Search for the cell housing the specified text and yield its (x, y) center coordinate. 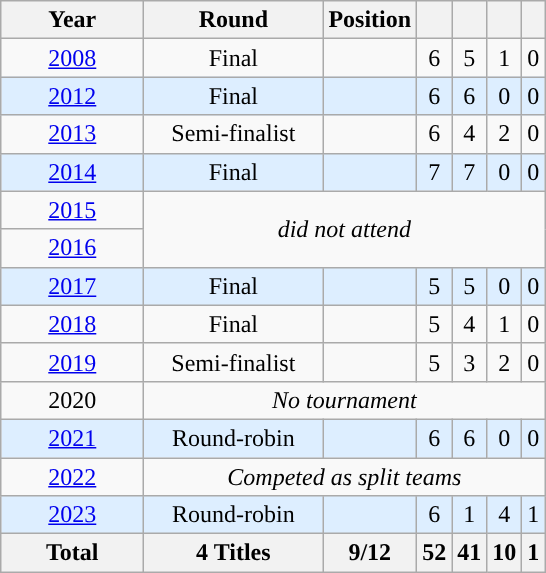
Year (72, 20)
2014 (72, 172)
2013 (72, 134)
2022 (72, 477)
Position (370, 20)
9/12 (370, 553)
41 (470, 553)
Total (72, 553)
2015 (72, 210)
did not attend (344, 229)
2016 (72, 248)
4 Titles (234, 553)
2019 (72, 362)
2017 (72, 286)
52 (434, 553)
3 (470, 362)
2012 (72, 96)
Round (234, 20)
2008 (72, 58)
2018 (72, 324)
10 (504, 553)
No tournament (344, 400)
2023 (72, 515)
2020 (72, 400)
Competed as split teams (344, 477)
2021 (72, 438)
